Find where the given text appears and provide that cell's center as (X, Y) coordinate. 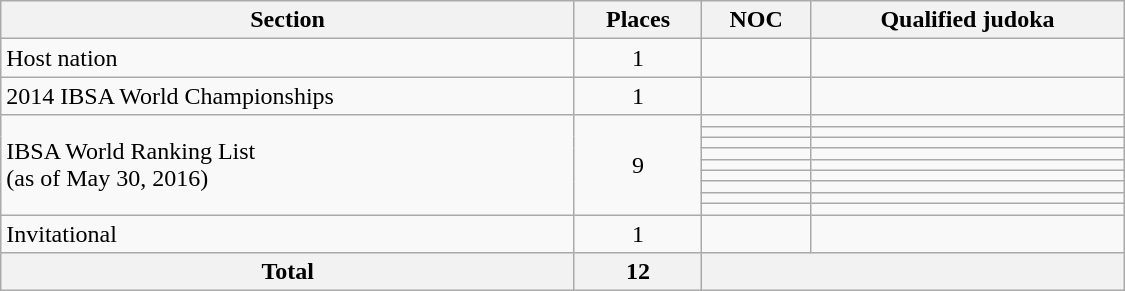
Section (288, 20)
12 (638, 272)
IBSA World Ranking List(as of May 30, 2016) (288, 165)
Host nation (288, 58)
Total (288, 272)
Places (638, 20)
NOC (756, 20)
2014 IBSA World Championships (288, 96)
9 (638, 165)
Qualified judoka (968, 20)
Invitational (288, 233)
